Provide the [x, y] coordinate of the cell's center where the given text is located.  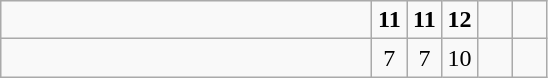
10 [460, 58]
12 [460, 20]
